Output the (X, Y) coordinate of the center of the cell containing the given text.  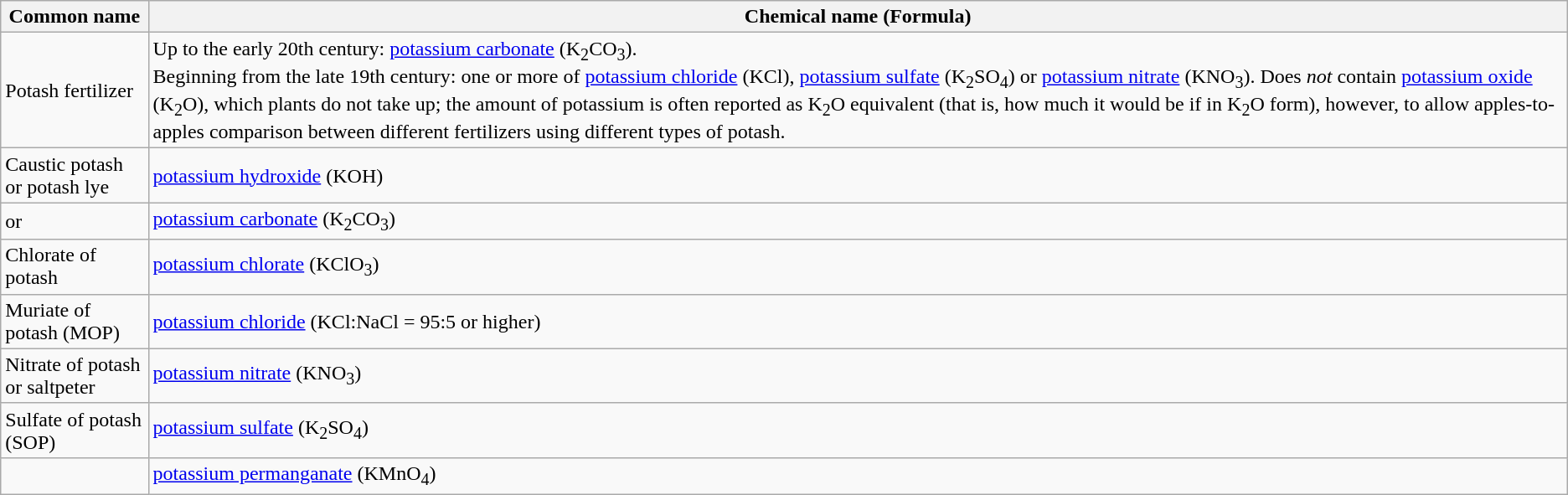
Sulfate of potash (SOP) (75, 431)
Nitrate of potash or saltpeter (75, 375)
Common name (75, 17)
Chemical name (Formula) (858, 17)
Chlorate of potash (75, 266)
potassium chloride (KCl:NaCl = 95:5 or higher) (858, 322)
potassium nitrate (KNO3) (858, 375)
potassium carbonate (K2CO3) (858, 221)
Caustic potash or potash lye (75, 176)
Potash fertilizer (75, 90)
or (75, 221)
potassium chlorate (KClO3) (858, 266)
potassium hydroxide (KOH) (858, 176)
potassium permanganate (KMnO4) (858, 476)
Muriate of potash (MOP) (75, 322)
potassium sulfate (K2SO4) (858, 431)
